Locate the cell with the specified text and output its [X, Y] center coordinate. 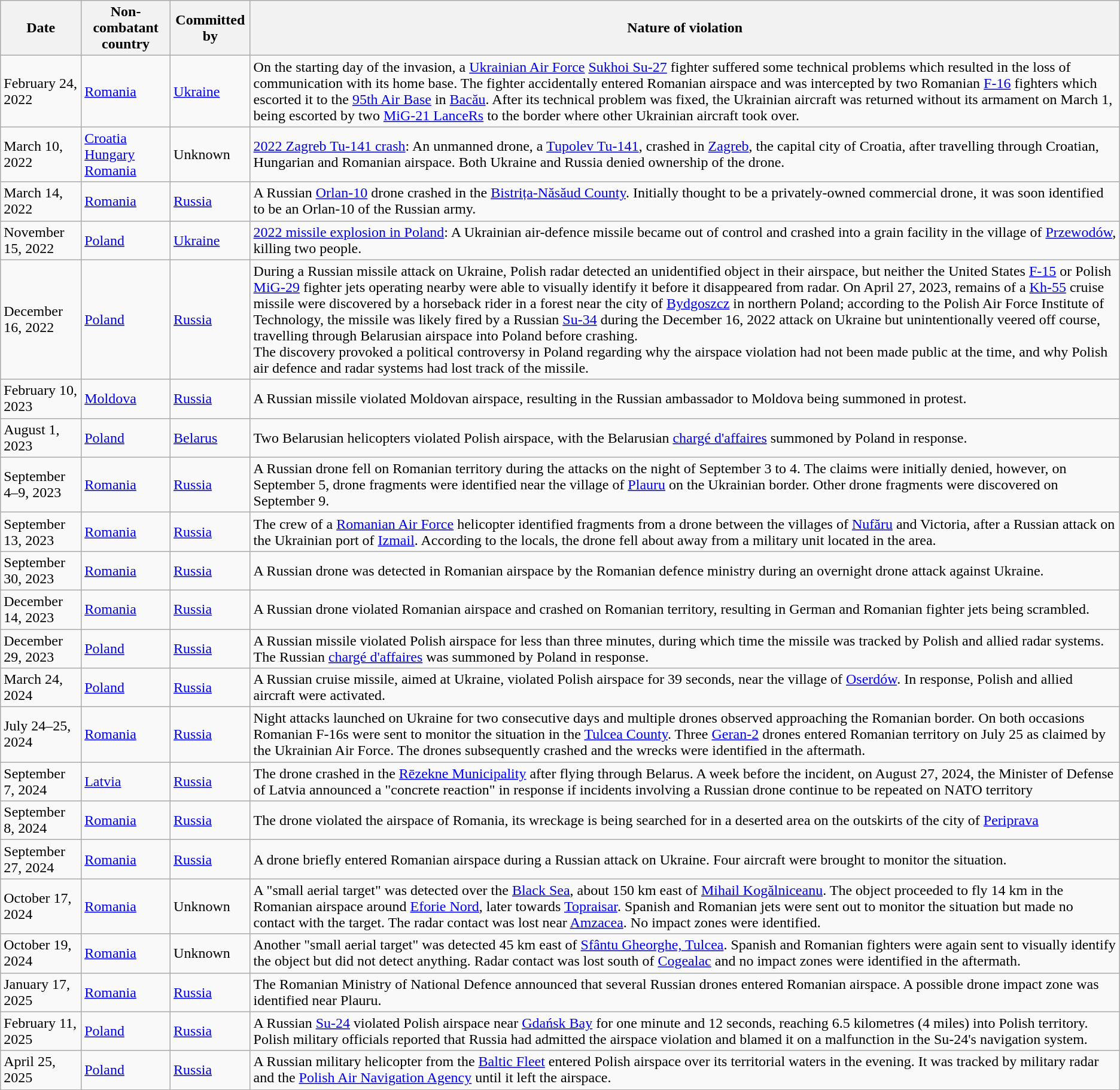
The drone violated the airspace of Romania, its wreckage is being searched for in a deserted area on the outskirts of the city of Periprava [684, 821]
Committed by [211, 28]
Belarus [211, 438]
A drone briefly entered Romanian airspace during a Russian attack on Ukraine. Four aircraft were brought to monitor the situation. [684, 859]
October 19, 2024 [41, 954]
February 11, 2025 [41, 1031]
February 10, 2023 [41, 398]
September 8, 2024 [41, 821]
Two Belarusian helicopters violated Polish airspace, with the Belarusian chargé d'affaires summoned by Poland in response. [684, 438]
December 16, 2022 [41, 319]
December 29, 2023 [41, 648]
Croatia Hungary Romania [126, 154]
Date [41, 28]
A Russian drone was detected in Romanian airspace by the Romanian defence ministry during an overnight drone attack against Ukraine. [684, 571]
September 7, 2024 [41, 781]
December 14, 2023 [41, 609]
March 24, 2024 [41, 688]
Latvia [126, 781]
A Russian missile violated Moldovan airspace, resulting in the Russian ambassador to Moldova being summoned in protest. [684, 398]
March 10, 2022 [41, 154]
February 24, 2022 [41, 91]
September 27, 2024 [41, 859]
October 17, 2024 [41, 906]
Nature of violation [684, 28]
September 13, 2023 [41, 531]
March 14, 2022 [41, 201]
January 17, 2025 [41, 992]
September 30, 2023 [41, 571]
Moldova [126, 398]
September 4–9, 2023 [41, 485]
November 15, 2022 [41, 240]
A Russian drone violated Romanian airspace and crashed on Romanian territory, resulting in German and Romanian fighter jets being scrambled. [684, 609]
July 24–25, 2024 [41, 735]
August 1, 2023 [41, 438]
Non-combatant country [126, 28]
April 25, 2025 [41, 1070]
